Find where the given text appears and provide that cell's center as (x, y) coordinate. 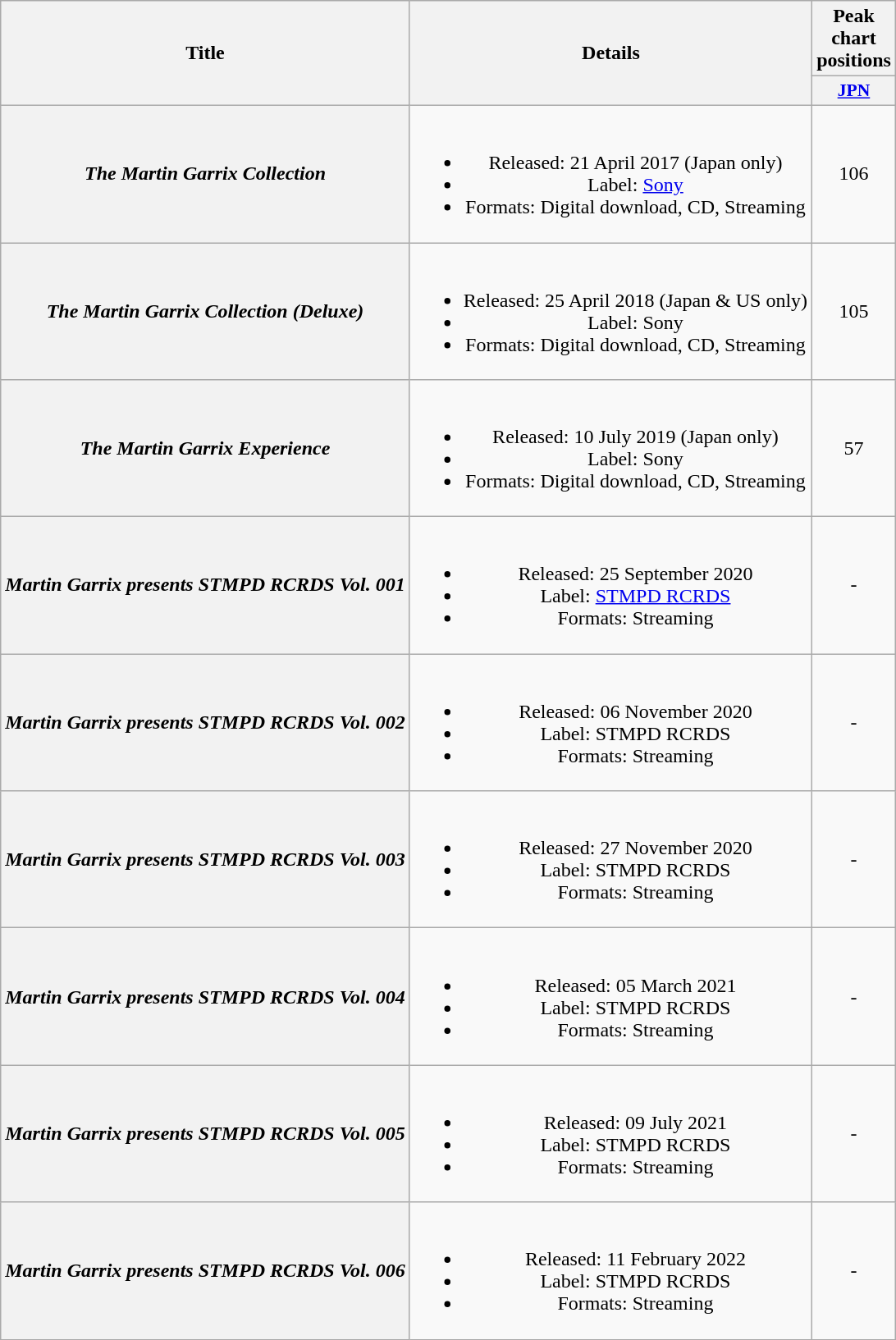
Martin Garrix presents STMPD RCRDS Vol. 006 (205, 1270)
Released: 06 November 2020Label: STMPD RCRDSFormats: Streaming (610, 722)
Title (205, 53)
Released: 27 November 2020Label: STMPD RCRDSFormats: Streaming (610, 860)
Released: 09 July 2021Label: STMPD RCRDSFormats: Streaming (610, 1134)
Released: 05 March 2021Label: STMPD RCRDSFormats: Streaming (610, 996)
105 (854, 312)
Released: 11 February 2022Label: STMPD RCRDSFormats: Streaming (610, 1270)
Martin Garrix presents STMPD RCRDS Vol. 001 (205, 586)
Peak chart positions (854, 39)
Released: 21 April 2017 (Japan only)Label: SonyFormats: Digital download, CD, Streaming (610, 174)
The Martin Garrix Collection (Deluxe) (205, 312)
Martin Garrix presents STMPD RCRDS Vol. 005 (205, 1134)
The Martin Garrix Collection (205, 174)
The Martin Garrix Experience (205, 448)
JPN (854, 91)
Released: 25 April 2018 (Japan & US only)Label: SonyFormats: Digital download, CD, Streaming (610, 312)
106 (854, 174)
Martin Garrix presents STMPD RCRDS Vol. 004 (205, 996)
Martin Garrix presents STMPD RCRDS Vol. 003 (205, 860)
Martin Garrix presents STMPD RCRDS Vol. 002 (205, 722)
Details (610, 53)
Released: 10 July 2019 (Japan only)Label: SonyFormats: Digital download, CD, Streaming (610, 448)
57 (854, 448)
Released: 25 September 2020Label: STMPD RCRDSFormats: Streaming (610, 586)
